Pinpoint the cell where the given text exists, returning its [x, y] midpoint coordinate. 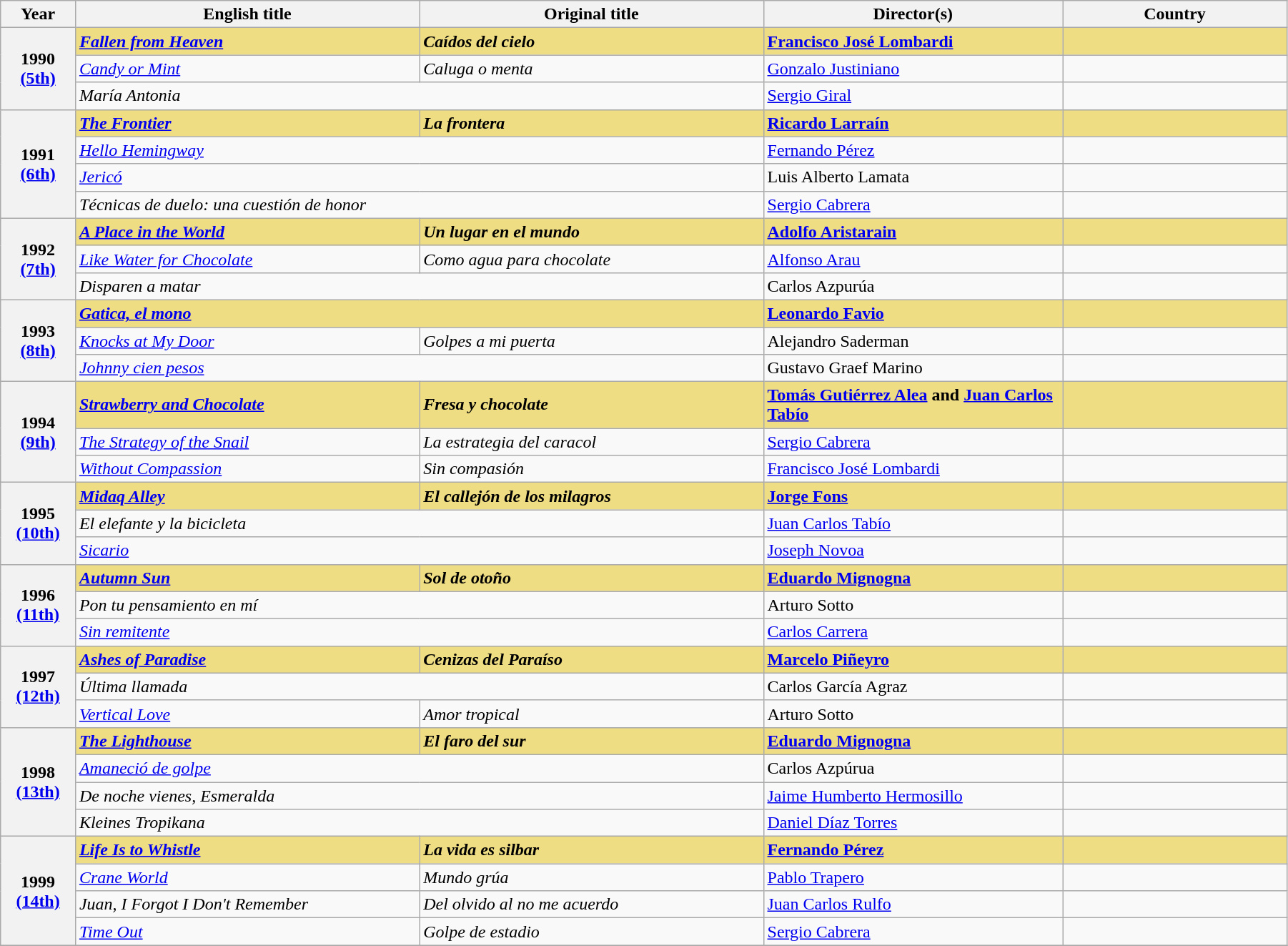
Time Out [247, 932]
The Strategy of the Snail [247, 442]
Cenizas del Paraíso [592, 659]
1999(14th) [39, 891]
Strawberry and Chocolate [247, 405]
Carlos García Agraz [913, 686]
1996(11th) [39, 605]
Juan Carlos Tabío [913, 523]
Juan, I Forgot I Don't Remember [247, 905]
The Lighthouse [247, 741]
Golpes a mi puerta [592, 341]
María Antonia [419, 96]
1992(7th) [39, 259]
De noche vienes, Esmeralda [419, 796]
La vida es silbar [592, 850]
Kleines Tropikana [419, 823]
Última llamada [419, 686]
Un lugar en el mundo [592, 232]
Year [39, 14]
Ricardo Larraín [913, 123]
La frontera [592, 123]
Caídos del cielo [592, 41]
Crane World [247, 877]
The Frontier [247, 123]
Amaneció de golpe [419, 768]
Jorge Fons [913, 496]
Como agua para chocolate [592, 259]
1997(12th) [39, 686]
Juan Carlos Rulfo [913, 905]
Fallen from Heaven [247, 41]
Sin compasión [592, 469]
Caluga o menta [592, 69]
Alejandro Saderman [913, 341]
Ashes of Paradise [247, 659]
Director(s) [913, 14]
Jericó [419, 177]
Gonzalo Justiniano [913, 69]
Without Compassion [247, 469]
Original title [592, 14]
Amor tropical [592, 714]
Tomás Gutiérrez Alea and Juan Carlos Tabío [913, 405]
Adolfo Aristarain [913, 232]
Gustavo Graef Marino [913, 368]
Alfonso Arau [913, 259]
Carlos Carrera [913, 632]
Sin remitente [419, 632]
Mundo grúa [592, 877]
Pon tu pensamiento en mí [419, 605]
1991(6th) [39, 164]
Sergio Giral [913, 96]
Leonardo Favio [913, 313]
El faro del sur [592, 741]
1995(10th) [39, 523]
La estrategia del caracol [592, 442]
Knocks at My Door [247, 341]
Gatica, el mono [419, 313]
Country [1175, 14]
Fresa y chocolate [592, 405]
Jaime Humberto Hermosillo [913, 796]
El callejón de los milagros [592, 496]
Autumn Sun [247, 578]
El elefante y la bicicleta [419, 523]
Marcelo Piñeyro [913, 659]
A Place in the World [247, 232]
Joseph Novoa [913, 551]
Técnicas de duelo: una cuestión de honor [419, 205]
Carlos Azpurúa [913, 286]
Sicario [419, 551]
English title [247, 14]
Vertical Love [247, 714]
Golpe de estadio [592, 932]
Pablo Trapero [913, 877]
Johnny cien pesos [419, 368]
Luis Alberto Lamata [913, 177]
Like Water for Chocolate [247, 259]
1993(8th) [39, 340]
Carlos Azpúrua [913, 768]
1990(5th) [39, 69]
Life Is to Whistle [247, 850]
Hello Hemingway [419, 150]
Midaq Alley [247, 496]
Candy or Mint [247, 69]
Del olvido al no me acuerdo [592, 905]
Sol de otoño [592, 578]
Daniel Díaz Torres [913, 823]
Disparen a matar [419, 286]
1994(9th) [39, 432]
1998(13th) [39, 782]
